Locate the cell with the specified text and output its (X, Y) center coordinate. 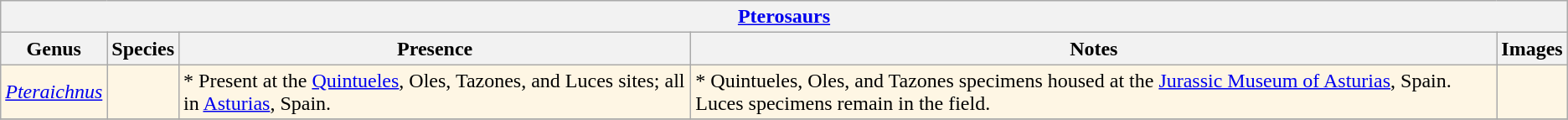
Pterosaurs (784, 17)
* Quintueles, Oles, and Tazones specimens housed at the Jurassic Museum of Asturias, Spain. Luces specimens remain in the field. (1094, 92)
Presence (436, 49)
Notes (1094, 49)
Images (1532, 49)
* Present at the Quintueles, Oles, Tazones, and Luces sites; all in Asturias, Spain. (436, 92)
Pteraichnus (54, 92)
Genus (54, 49)
Species (143, 49)
